Locate the cell with the specified text and output its (X, Y) center coordinate. 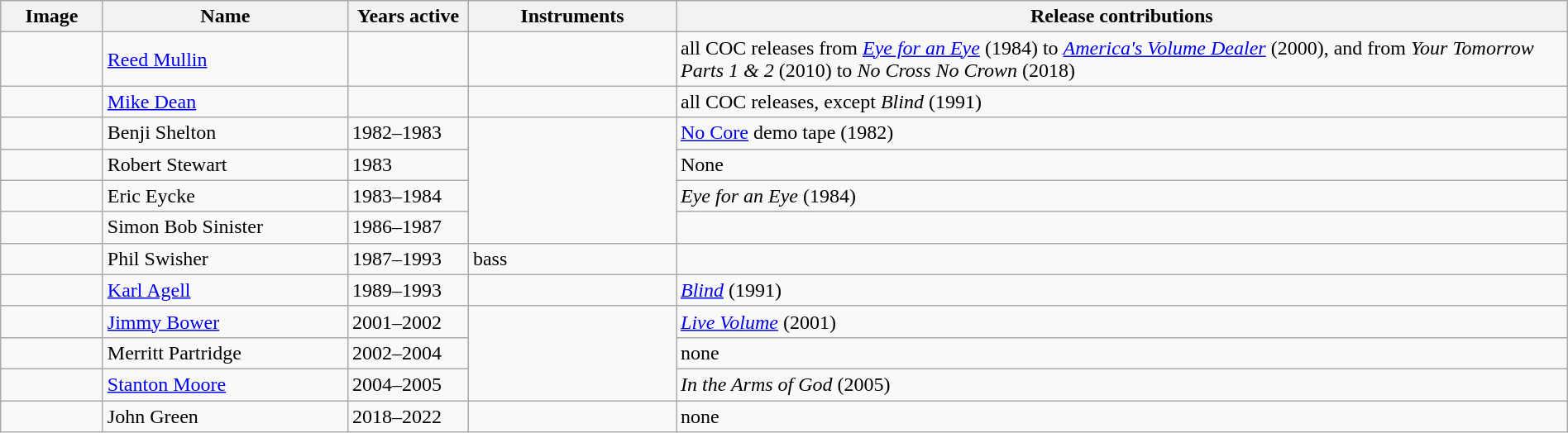
all COC releases, except Blind (1991) (1122, 102)
Reed Mullin (225, 59)
Name (225, 17)
1982–1983 (408, 133)
Stanton Moore (225, 384)
Robert Stewart (225, 164)
Years active (408, 17)
Blind (1991) (1122, 290)
1986–1987 (408, 227)
2018–2022 (408, 416)
1987–1993 (408, 259)
2001–2002 (408, 321)
Benji Shelton (225, 133)
Image (52, 17)
bass (572, 259)
None (1122, 164)
1983–1984 (408, 196)
Eye for an Eye (1984) (1122, 196)
1983 (408, 164)
Live Volume (2001) (1122, 321)
2002–2004 (408, 353)
Karl Agell (225, 290)
all COC releases from Eye for an Eye (1984) to America's Volume Dealer (2000), and from Your Tomorrow Parts 1 & 2 (2010) to No Cross No Crown (2018) (1122, 59)
No Core demo tape (1982) (1122, 133)
Eric Eycke (225, 196)
1989–1993 (408, 290)
John Green (225, 416)
Release contributions (1122, 17)
Jimmy Bower (225, 321)
Instruments (572, 17)
In the Arms of God (2005) (1122, 384)
Simon Bob Sinister (225, 227)
Merritt Partridge (225, 353)
Phil Swisher (225, 259)
2004–2005 (408, 384)
Mike Dean (225, 102)
